Capture the cell that displays the provided text and extract its [X, Y] central coordinate. 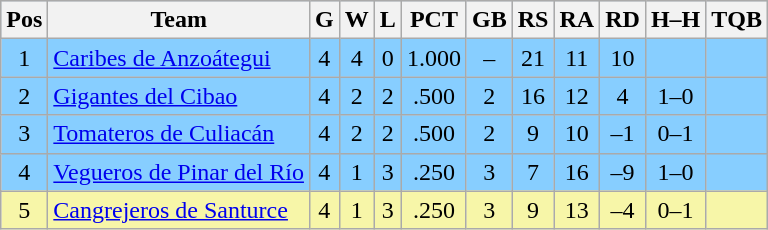
Gigantes del Cibao [179, 96]
RA [577, 20]
–9 [623, 172]
Vegueros de Pinar del Río [179, 172]
W [356, 20]
Caribes de Anzoátegui [179, 58]
Tomateros de Culiacán [179, 134]
–4 [623, 210]
7 [533, 172]
RD [623, 20]
21 [533, 58]
GB [489, 20]
G [324, 20]
Pos [24, 20]
L [388, 20]
13 [577, 210]
RS [533, 20]
– [489, 58]
0 [388, 58]
5 [24, 210]
1.000 [434, 58]
Cangrejeros de Santurce [179, 210]
H–H [675, 20]
12 [577, 96]
PCT [434, 20]
11 [577, 58]
–1 [623, 134]
TQB [737, 20]
Team [179, 20]
